Return [X, Y] of the center of cell containing provided text 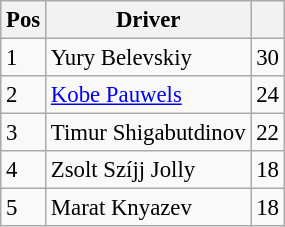
Marat Knyazev [148, 208]
Yury Belevskiy [148, 58]
24 [268, 95]
22 [268, 133]
4 [24, 170]
Kobe Pauwels [148, 95]
3 [24, 133]
2 [24, 95]
Driver [148, 20]
30 [268, 58]
Pos [24, 20]
1 [24, 58]
Zsolt Szíjj Jolly [148, 170]
5 [24, 208]
Timur Shigabutdinov [148, 133]
